Scan for the cell matching the given text and deliver its [X, Y] coordinate at center. 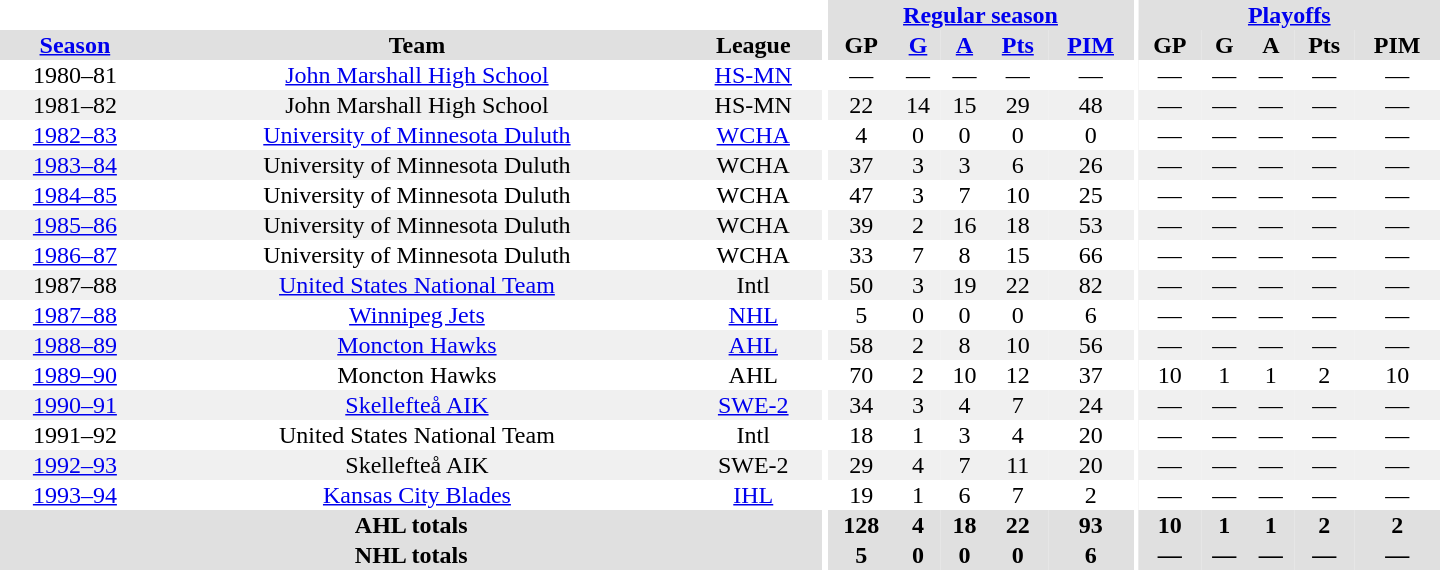
14 [918, 105]
25 [1091, 195]
1982–83 [75, 135]
50 [862, 285]
128 [862, 525]
Winnipeg Jets [417, 315]
56 [1091, 345]
58 [862, 345]
1992–93 [75, 465]
26 [1091, 165]
34 [862, 405]
12 [1018, 375]
48 [1091, 105]
47 [862, 195]
1984–85 [75, 195]
39 [862, 225]
16 [964, 225]
33 [862, 255]
1981–82 [75, 105]
1991–92 [75, 435]
24 [1091, 405]
Playoffs [1290, 15]
1990–91 [75, 405]
53 [1091, 225]
70 [862, 375]
1988–89 [75, 345]
1983–84 [75, 165]
Team [417, 45]
Season [75, 45]
11 [1018, 465]
1980–81 [75, 75]
IHL [753, 495]
1986–87 [75, 255]
1985–86 [75, 225]
66 [1091, 255]
82 [1091, 285]
League [753, 45]
AHL totals [411, 525]
Kansas City Blades [417, 495]
93 [1091, 525]
Regular season [981, 15]
NHL totals [411, 555]
1993–94 [75, 495]
NHL [753, 315]
1989–90 [75, 375]
